Determine the (x, y) coordinate at the center of the cell enclosing the given text.  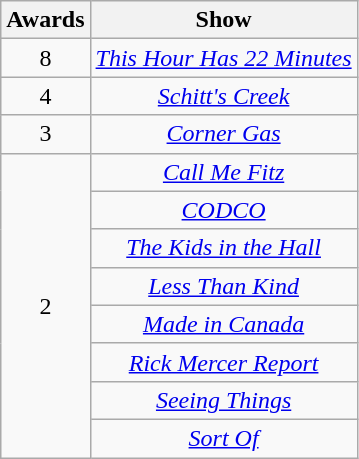
8 (46, 58)
Show (224, 20)
This Hour Has 22 Minutes (224, 58)
CODCO (224, 210)
Rick Mercer Report (224, 362)
Call Me Fitz (224, 172)
Sort Of (224, 438)
Schitt's Creek (224, 96)
4 (46, 96)
The Kids in the Hall (224, 248)
3 (46, 134)
Seeing Things (224, 400)
Less Than Kind (224, 286)
2 (46, 305)
Made in Canada (224, 324)
Corner Gas (224, 134)
Awards (46, 20)
